From the cell containing the given text, extract its center point as (x, y) coordinate. 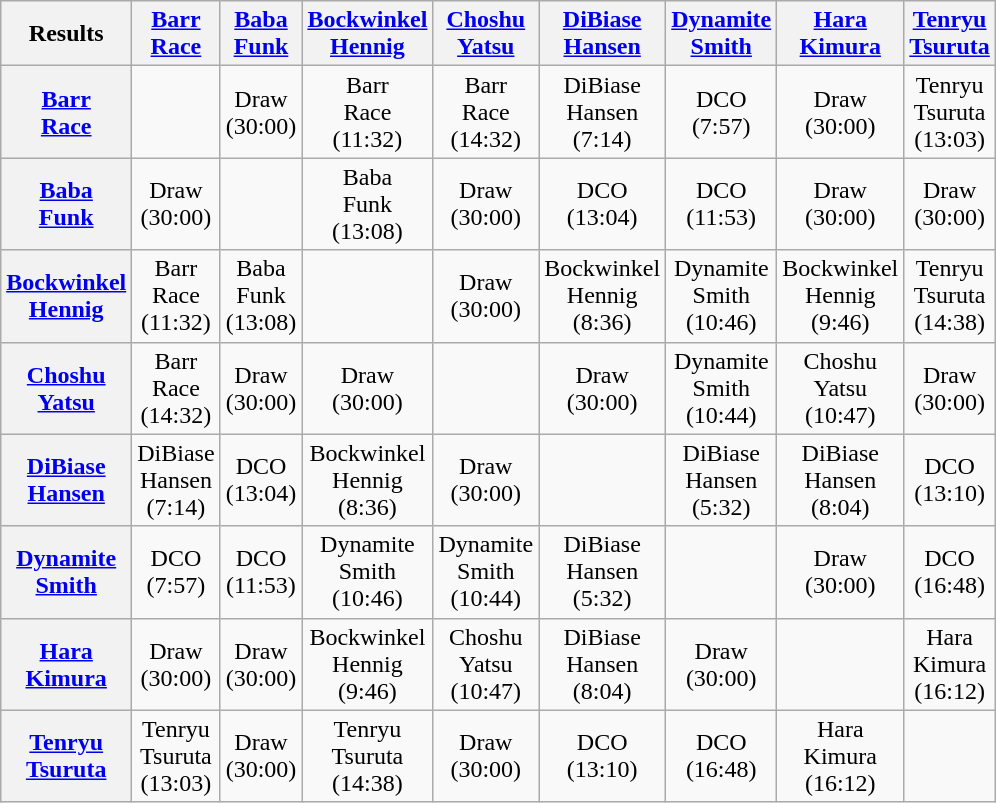
Results (66, 34)
